Scan for the cell matching the given text and deliver its [x, y] coordinate at center. 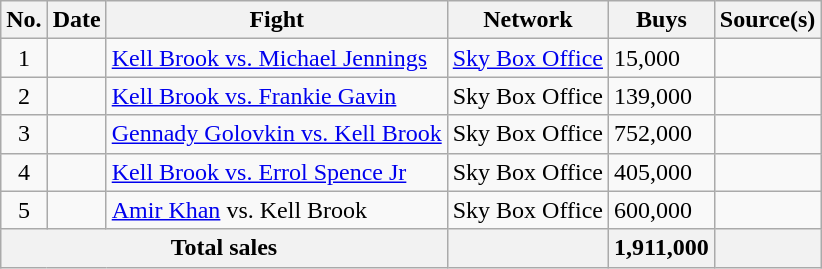
No. [24, 20]
405,000 [662, 172]
Kell Brook vs. Frankie Gavin [276, 96]
600,000 [662, 210]
Fight [276, 20]
2 [24, 96]
3 [24, 134]
15,000 [662, 58]
1,911,000 [662, 248]
4 [24, 172]
Kell Brook vs. Michael Jennings [276, 58]
Gennady Golovkin vs. Kell Brook [276, 134]
139,000 [662, 96]
1 [24, 58]
Amir Khan vs. Kell Brook [276, 210]
Total sales [224, 248]
Buys [662, 20]
752,000 [662, 134]
Source(s) [768, 20]
Network [528, 20]
Date [76, 20]
Kell Brook vs. Errol Spence Jr [276, 172]
5 [24, 210]
